From the cell containing the given text, extract its center point as [X, Y] coordinate. 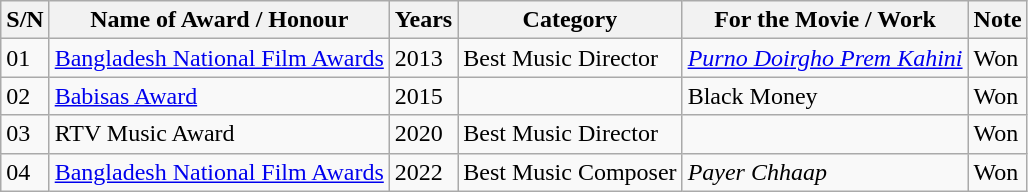
Black Money [825, 96]
01 [25, 58]
03 [25, 134]
Note [998, 20]
Purno Doirgho Prem Kahini [825, 58]
RTV Music Award [219, 134]
2020 [423, 134]
04 [25, 172]
2015 [423, 96]
02 [25, 96]
Babisas Award [219, 96]
2013 [423, 58]
Payer Chhaap [825, 172]
Years [423, 20]
Category [570, 20]
S/N [25, 20]
For the Movie / Work [825, 20]
2022 [423, 172]
Name of Award / Honour [219, 20]
Best Music Composer [570, 172]
